Capture the cell that displays the provided text and extract its (x, y) central coordinate. 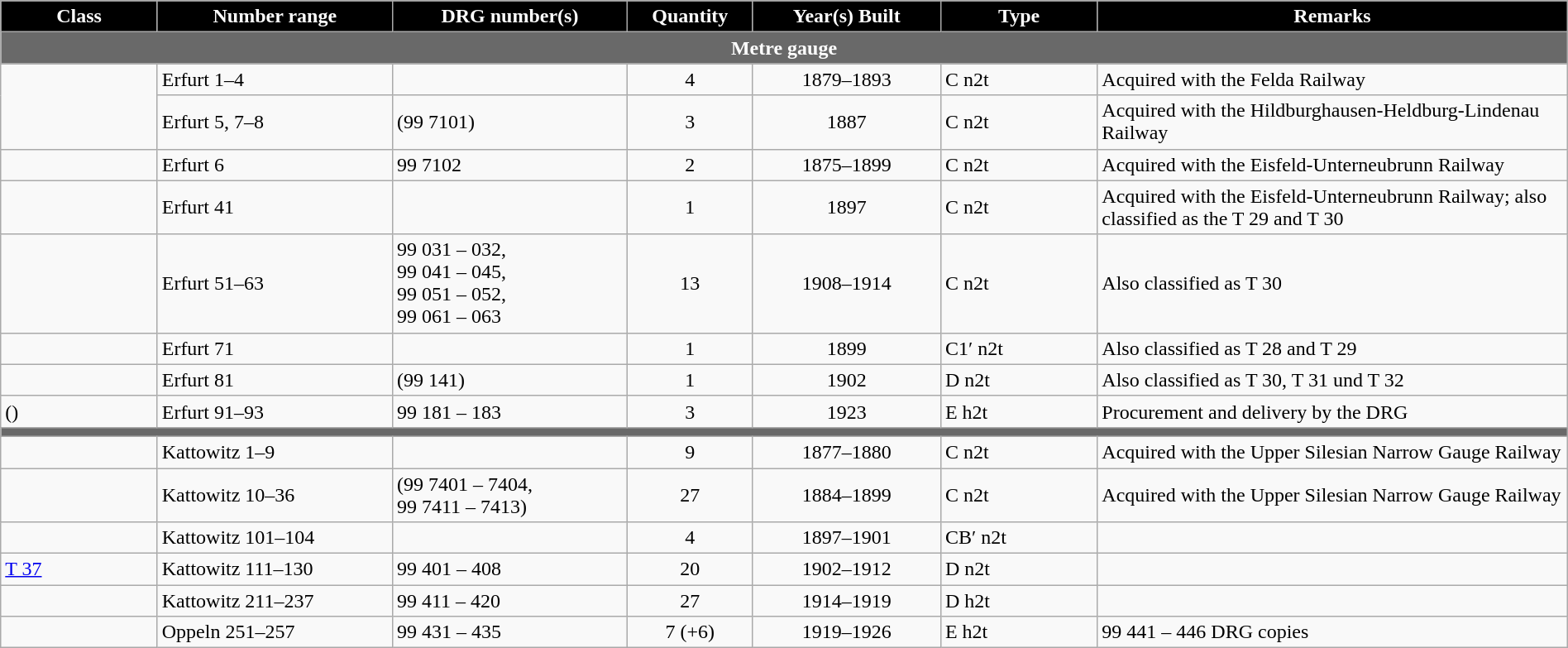
Erfurt 91–93 (275, 411)
Erfurt 71 (275, 348)
1902 (847, 380)
1919–1926 (847, 632)
Oppeln 251–257 (275, 632)
Year(s) Built (847, 17)
Acquired with the Eisfeld-Unterneubrunn Railway; also classified as the T 29 and T 30 (1332, 207)
Erfurt 41 (275, 207)
1914–1919 (847, 601)
Erfurt 1–4 (275, 79)
D h2t (1019, 601)
DRG number(s) (509, 17)
1923 (847, 411)
1879–1893 (847, 79)
9 (691, 452)
99 031 – 032,99 041 – 045,99 051 – 052,99 061 – 063 (509, 283)
99 7102 (509, 165)
99 441 – 446 DRG copies (1332, 632)
Erfurt 51–63 (275, 283)
20 (691, 569)
99 411 – 420 (509, 601)
Procurement and delivery by the DRG (1332, 411)
1875–1899 (847, 165)
() (79, 411)
Kattowitz 101–104 (275, 538)
Also classified as T 28 and T 29 (1332, 348)
Acquired with the Eisfeld-Unterneubrunn Railway (1332, 165)
(99 141) (509, 380)
Acquired with the Felda Railway (1332, 79)
Also classified as T 30, T 31 und T 32 (1332, 380)
2 (691, 165)
CB′ n2t (1019, 538)
Type (1019, 17)
1899 (847, 348)
1897 (847, 207)
1908–1914 (847, 283)
T 37 (79, 569)
13 (691, 283)
Erfurt 81 (275, 380)
1902–1912 (847, 569)
7 (+6) (691, 632)
1877–1880 (847, 452)
99 401 – 408 (509, 569)
Acquired with the Hildburghausen-Heldburg-Lindenau Railway (1332, 122)
Erfurt 5, 7–8 (275, 122)
C1′ n2t (1019, 348)
(99 7401 – 7404,99 7411 – 7413) (509, 495)
Remarks (1332, 17)
Class (79, 17)
Kattowitz 211–237 (275, 601)
Erfurt 6 (275, 165)
99 431 – 435 (509, 632)
Kattowitz 1–9 (275, 452)
Also classified as T 30 (1332, 283)
Metre gauge (784, 48)
1887 (847, 122)
1884–1899 (847, 495)
Kattowitz 10–36 (275, 495)
99 181 – 183 (509, 411)
1897–1901 (847, 538)
Kattowitz 111–130 (275, 569)
(99 7101) (509, 122)
Number range (275, 17)
Quantity (691, 17)
